Identify which cell holds the provided text, then report its (X, Y) central coordinate. 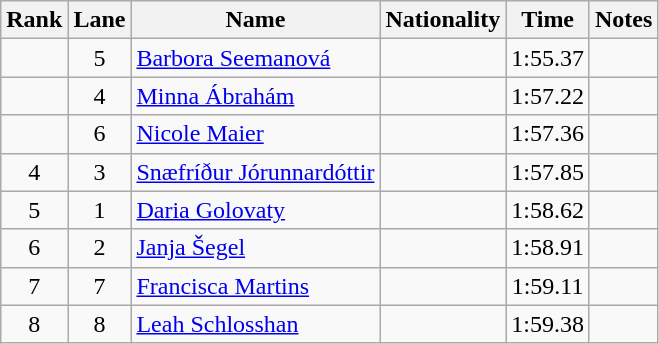
Daria Golovaty (256, 210)
Francisca Martins (256, 286)
Minna Ábrahám (256, 96)
Lane (100, 20)
Notes (623, 20)
1 (100, 210)
1:59.11 (548, 286)
Time (548, 20)
1:55.37 (548, 58)
Nationality (443, 20)
1:58.91 (548, 248)
Leah Schlosshan (256, 324)
1:58.62 (548, 210)
Snæfríður Jórunnardóttir (256, 172)
Nicole Maier (256, 134)
Janja Šegel (256, 248)
Name (256, 20)
3 (100, 172)
1:59.38 (548, 324)
2 (100, 248)
1:57.22 (548, 96)
1:57.36 (548, 134)
Barbora Seemanová (256, 58)
1:57.85 (548, 172)
Rank (34, 20)
